Capture the cell that displays the provided text and extract its (x, y) central coordinate. 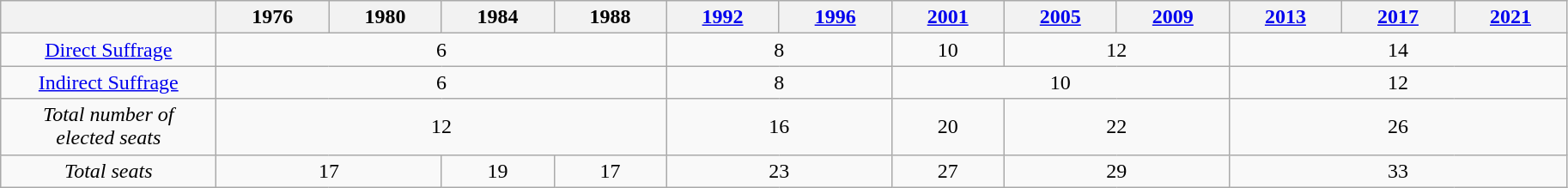
33 (1398, 171)
2001 (948, 17)
Total seats (108, 171)
26 (1398, 127)
1992 (723, 17)
Total number of elected seats (108, 127)
2013 (1285, 17)
20 (948, 127)
27 (948, 171)
1976 (273, 17)
23 (779, 171)
2021 (1511, 17)
2017 (1398, 17)
29 (1116, 171)
14 (1398, 50)
Indirect Suffrage (108, 82)
22 (1116, 127)
1984 (498, 17)
2005 (1060, 17)
1988 (610, 17)
1996 (835, 17)
16 (779, 127)
2009 (1173, 17)
Direct Suffrage (108, 50)
19 (498, 171)
1980 (385, 17)
